For the text-containing cell, return its midpoint in [x, y] coordinate format. 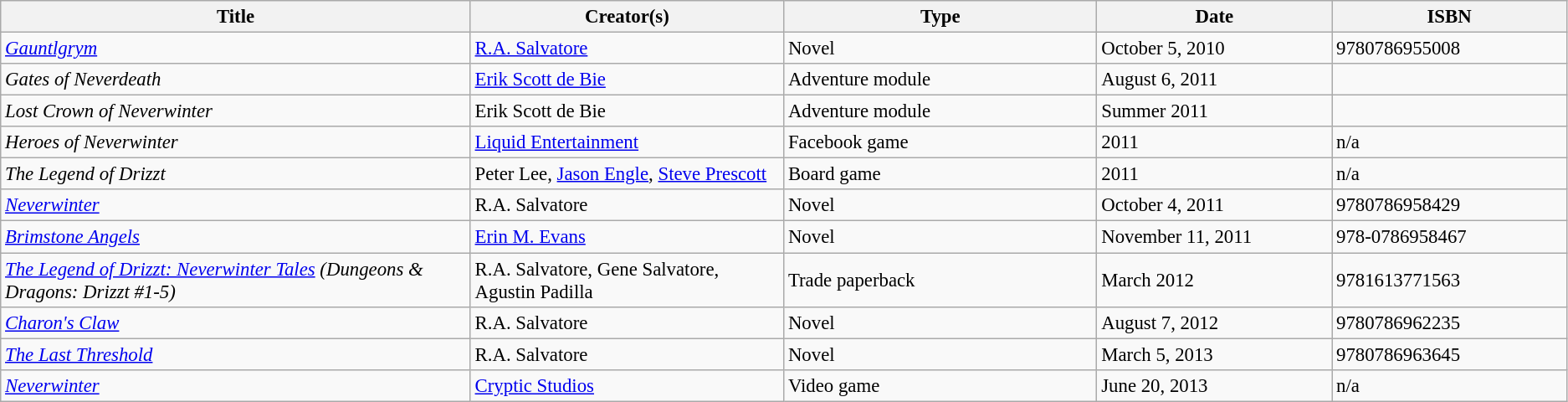
Facebook game [940, 142]
9781613771563 [1449, 280]
October 4, 2011 [1215, 205]
November 11, 2011 [1215, 237]
Liquid Entertainment [627, 142]
The Last Threshold [236, 354]
Peter Lee, Jason Engle, Steve Prescott [627, 174]
June 20, 2013 [1215, 385]
9780786963645 [1449, 354]
Gauntlgrym [236, 49]
Board game [940, 174]
August 7, 2012 [1215, 322]
9780786955008 [1449, 49]
Lost Crown of Neverwinter [236, 111]
Video game [940, 385]
March 2012 [1215, 280]
Brimstone Angels [236, 237]
Date [1215, 17]
The Legend of Drizzt: Neverwinter Tales (Dungeons & Dragons: Drizzt #1-5) [236, 280]
Trade paperback [940, 280]
Summer 2011 [1215, 111]
October 5, 2010 [1215, 49]
R.A. Salvatore, Gene Salvatore, Agustin Padilla [627, 280]
Type [940, 17]
Gates of Neverdeath [236, 80]
ISBN [1449, 17]
Heroes of Neverwinter [236, 142]
The Legend of Drizzt [236, 174]
9780786958429 [1449, 205]
March 5, 2013 [1215, 354]
Creator(s) [627, 17]
Cryptic Studios [627, 385]
Erin M. Evans [627, 237]
Charon's Claw [236, 322]
August 6, 2011 [1215, 80]
Title [236, 17]
9780786962235 [1449, 322]
978-0786958467 [1449, 237]
